Extract the [x, y] coordinate from the center of the cell holding the provided text.  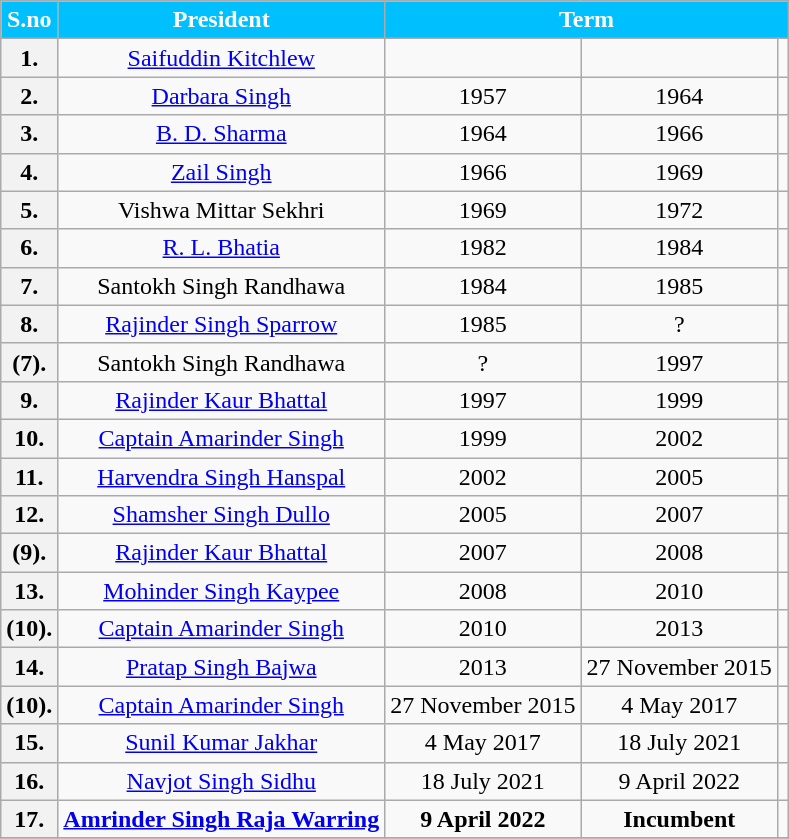
9. [30, 400]
Mohinder Singh Kaypee [222, 591]
1. [30, 58]
11. [30, 477]
12. [30, 515]
1972 [679, 210]
1957 [483, 96]
Zail Singh [222, 172]
15. [30, 743]
17. [30, 819]
5. [30, 210]
(9). [30, 553]
6. [30, 248]
10. [30, 438]
Darbara Singh [222, 96]
Amrinder Singh Raja Warring [222, 819]
S.no [30, 20]
B. D. Sharma [222, 134]
7. [30, 286]
16. [30, 781]
1982 [483, 248]
Navjot Singh Sidhu [222, 781]
Shamsher Singh Dullo [222, 515]
President [222, 20]
Incumbent [679, 819]
R. L. Bhatia [222, 248]
14. [30, 667]
Vishwa Mittar Sekhri [222, 210]
4. [30, 172]
Pratap Singh Bajwa [222, 667]
2. [30, 96]
Saifuddin Kitchlew [222, 58]
(7). [30, 362]
3. [30, 134]
Harvendra Singh Hanspal [222, 477]
Sunil Kumar Jakhar [222, 743]
Term [587, 20]
13. [30, 591]
8. [30, 324]
Rajinder Singh Sparrow [222, 324]
